Identify which cell holds the provided text, then report its (x, y) central coordinate. 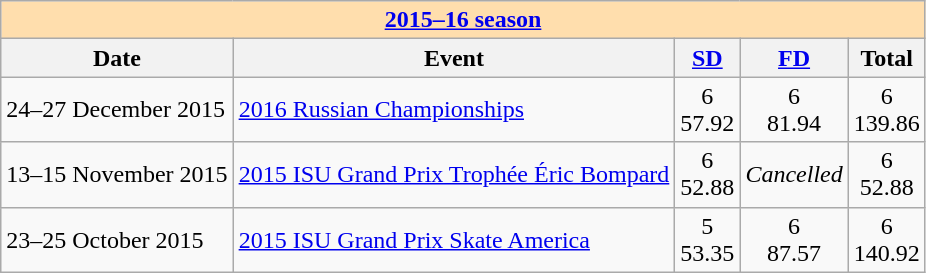
24–27 December 2015 (117, 110)
6 87.57 (794, 240)
Total (886, 58)
5 53.35 (708, 240)
FD (794, 58)
13–15 November 2015 (117, 174)
6 139.86 (886, 110)
Cancelled (794, 174)
2015 ISU Grand Prix Trophée Éric Bompard (454, 174)
6 81.94 (794, 110)
23–25 October 2015 (117, 240)
Date (117, 58)
6 57.92 (708, 110)
2016 Russian Championships (454, 110)
2015 ISU Grand Prix Skate America (454, 240)
Event (454, 58)
SD (708, 58)
2015–16 season (464, 20)
6 140.92 (886, 240)
